Return the (x, y) coordinate for the center point of the cell that contains the specified text.  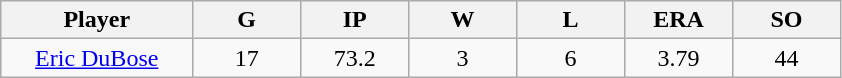
Player (97, 20)
W (463, 20)
L (571, 20)
3 (463, 58)
G (247, 20)
6 (571, 58)
ERA (679, 20)
Eric DuBose (97, 58)
3.79 (679, 58)
73.2 (355, 58)
17 (247, 58)
IP (355, 20)
44 (786, 58)
SO (786, 20)
